Return the [x, y] coordinate for the center point of the cell that contains the specified text.  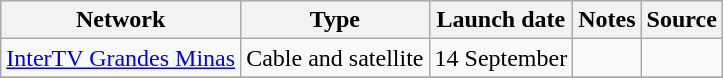
Launch date [501, 20]
14 September [501, 58]
Notes [607, 20]
InterTV Grandes Minas [121, 58]
Network [121, 20]
Source [682, 20]
Cable and satellite [335, 58]
Type [335, 20]
